Locate the cell with the specified text and output its (x, y) center coordinate. 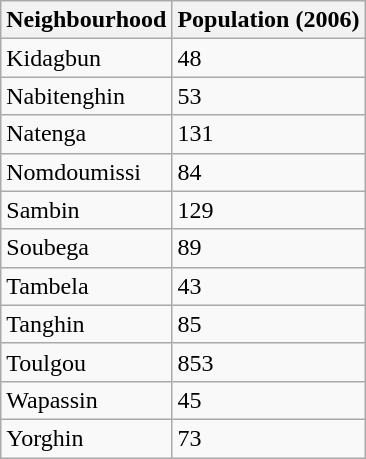
Kidagbun (86, 58)
Tambela (86, 286)
89 (268, 248)
129 (268, 210)
48 (268, 58)
84 (268, 172)
Natenga (86, 134)
Population (2006) (268, 20)
73 (268, 438)
Nomdoumissi (86, 172)
Nabitenghin (86, 96)
Soubega (86, 248)
45 (268, 400)
853 (268, 362)
Yorghin (86, 438)
85 (268, 324)
131 (268, 134)
Tanghin (86, 324)
43 (268, 286)
Neighbourhood (86, 20)
53 (268, 96)
Wapassin (86, 400)
Toulgou (86, 362)
Sambin (86, 210)
